Detect which cell encompasses the target text, then output its [x, y] center coordinate. 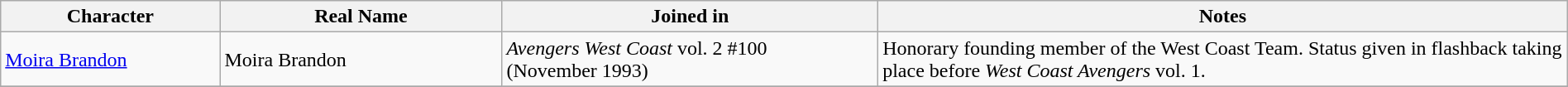
Real Name [361, 17]
Notes [1223, 17]
Honorary founding member of the West Coast Team. Status given in flashback taking place before West Coast Avengers vol. 1. [1223, 60]
Avengers West Coast vol. 2 #100 (November 1993) [690, 60]
Joined in [690, 17]
Character [111, 17]
